Search for the cell housing the specified text and yield its [x, y] center coordinate. 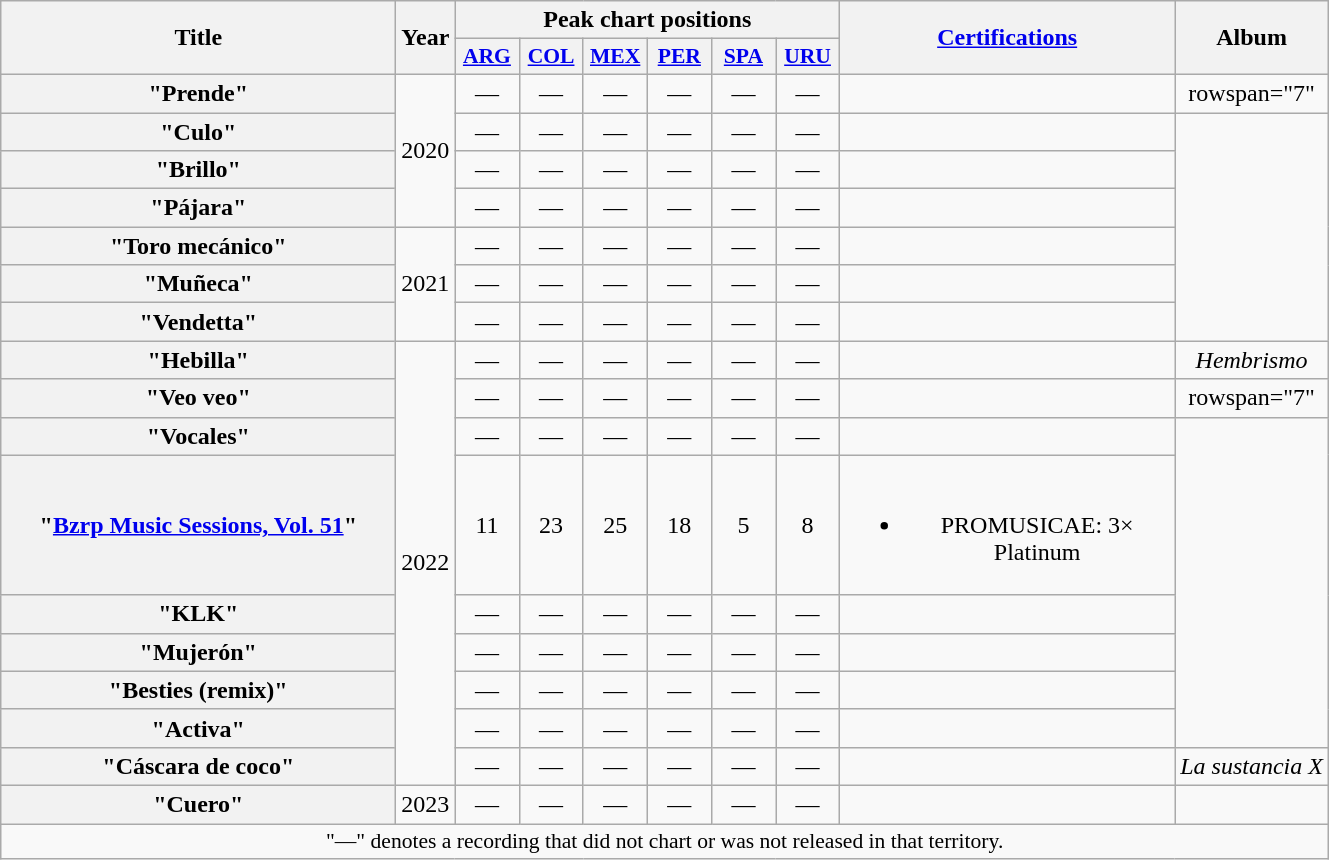
PER [679, 57]
"Vocales" [198, 436]
"—" denotes a recording that did not chart or was not released in that territory. [665, 842]
URU [808, 57]
"Cuero" [198, 804]
2022 [426, 564]
Hembrismo [1252, 360]
COL [551, 57]
2021 [426, 284]
"Veo veo" [198, 398]
"Brillo" [198, 170]
"Prende" [198, 93]
"Toro mecánico" [198, 246]
"KLK" [198, 614]
"Culo" [198, 131]
"Besties (remix)" [198, 690]
Year [426, 38]
"Hebilla" [198, 360]
"Bzrp Music Sessions, Vol. 51" [198, 525]
18 [679, 525]
2023 [426, 804]
"Vendetta" [198, 322]
"Cáscara de coco" [198, 766]
La sustancia X [1252, 766]
8 [808, 525]
23 [551, 525]
Certifications [1008, 38]
ARG [487, 57]
"Pájara" [198, 208]
MEX [615, 57]
11 [487, 525]
5 [743, 525]
SPA [743, 57]
PROMUSICAE: 3× Platinum [1008, 525]
"Mujerón" [198, 652]
25 [615, 525]
"Activa" [198, 728]
Album [1252, 38]
2020 [426, 150]
Peak chart positions [648, 20]
"Muñeca" [198, 284]
Title [198, 38]
